Capture the cell that displays the provided text and extract its (x, y) central coordinate. 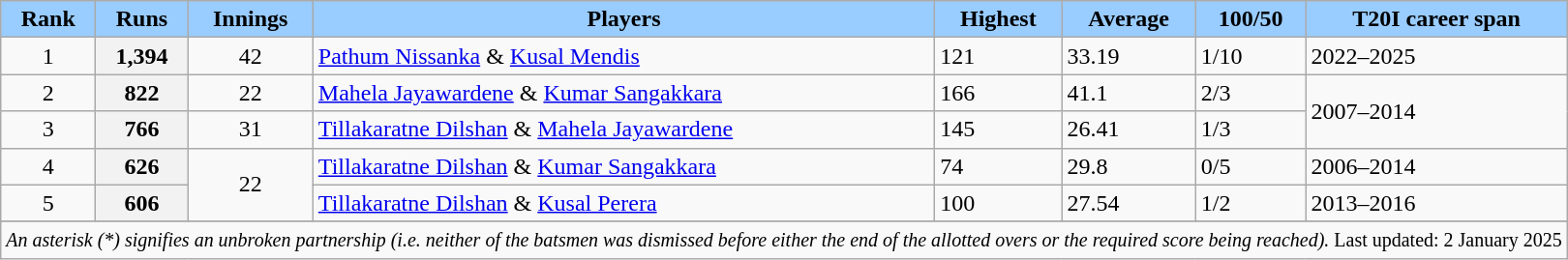
100/50 (1251, 19)
29.8 (1129, 166)
2013–2016 (1436, 203)
822 (141, 93)
27.54 (1129, 203)
Tillakaratne Dilshan & Mahela Jayawardene (623, 130)
T20I career span (1436, 19)
4 (48, 166)
5 (48, 203)
Tillakaratne Dilshan & Kusal Perera (623, 203)
166 (999, 93)
Pathum Nissanka & Kusal Mendis (623, 56)
2 (48, 93)
Rank (48, 19)
2/3 (1251, 93)
121 (999, 56)
Players (623, 19)
Highest (999, 19)
1,394 (141, 56)
42 (250, 56)
33.19 (1129, 56)
Mahela Jayawardene & Kumar Sangakkara (623, 93)
0/5 (1251, 166)
626 (141, 166)
26.41 (1129, 130)
100 (999, 203)
2006–2014 (1436, 166)
Innings (250, 19)
2022–2025 (1436, 56)
1 (48, 56)
3 (48, 130)
Runs (141, 19)
1/3 (1251, 130)
606 (141, 203)
41.1 (1129, 93)
74 (999, 166)
766 (141, 130)
31 (250, 130)
1/2 (1251, 203)
Tillakaratne Dilshan & Kumar Sangakkara (623, 166)
145 (999, 130)
Average (1129, 19)
1/10 (1251, 56)
2007–2014 (1436, 111)
